Capture the cell that displays the provided text and extract its (x, y) central coordinate. 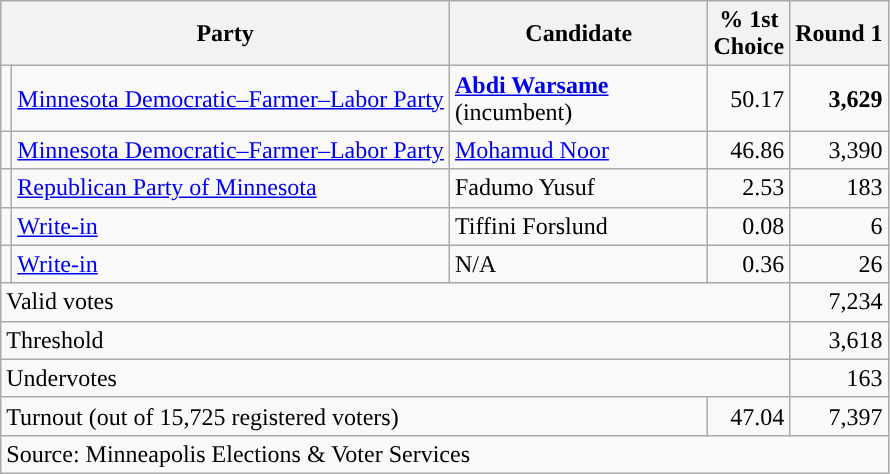
Tiffini Forslund (578, 226)
Threshold (396, 340)
Mohamud Noor (578, 150)
Undervotes (396, 378)
0.08 (749, 226)
Valid votes (396, 302)
26 (839, 264)
0.36 (749, 264)
3,390 (839, 150)
Round 1 (839, 34)
3,618 (839, 340)
% 1stChoice (749, 34)
Turnout (out of 15,725 registered voters) (354, 416)
2.53 (749, 188)
7,234 (839, 302)
Party (226, 34)
Republican Party of Minnesota (231, 188)
7,397 (839, 416)
47.04 (749, 416)
Fadumo Yusuf (578, 188)
183 (839, 188)
6 (839, 226)
46.86 (749, 150)
3,629 (839, 98)
50.17 (749, 98)
Candidate (578, 34)
N/A (578, 264)
Source: Minneapolis Elections & Voter Services (444, 454)
163 (839, 378)
Abdi Warsame (incumbent) (578, 98)
